Detect which cell encompasses the target text, then output its [X, Y] center coordinate. 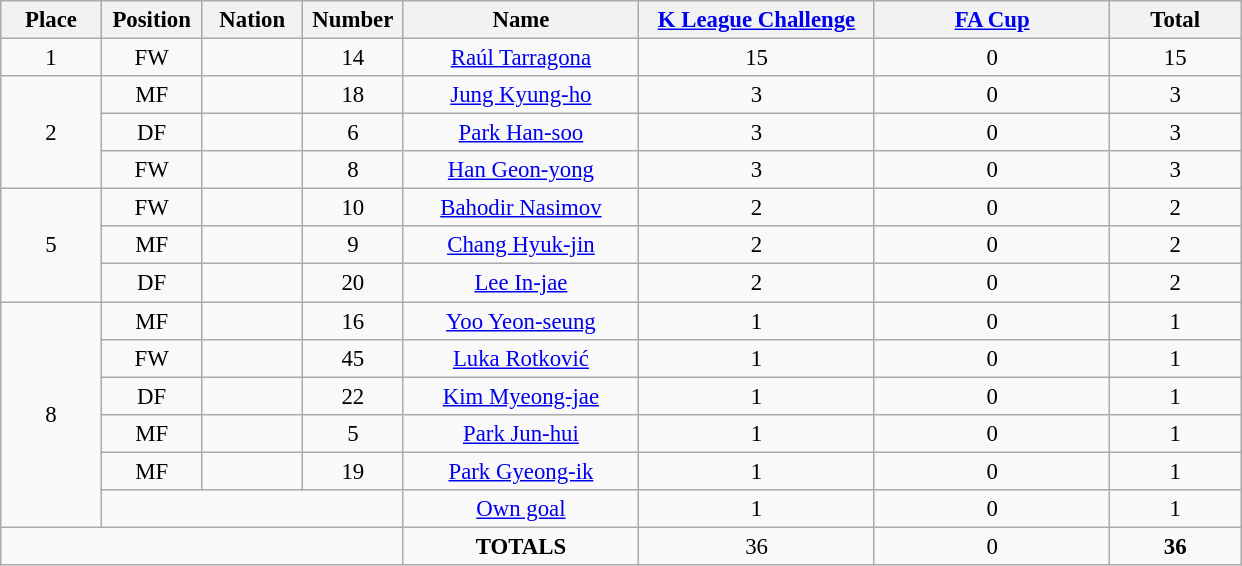
20 [354, 283]
18 [354, 95]
Han Geon-yong [521, 170]
14 [354, 58]
TOTALS [521, 546]
Raúl Tarragona [521, 58]
Park Jun-hui [521, 433]
Kim Myeong-jae [521, 396]
Chang Hyuk-jin [521, 245]
16 [354, 321]
19 [354, 471]
Name [521, 20]
Total [1176, 20]
10 [354, 208]
Park Han-soo [521, 133]
Position [152, 20]
Luka Rotković [521, 358]
K League Challenge [757, 20]
Lee In-jae [521, 283]
Park Gyeong-ik [521, 471]
Place [52, 20]
Yoo Yeon-seung [521, 321]
Own goal [521, 509]
45 [354, 358]
22 [354, 396]
Bahodir Nasimov [521, 208]
9 [354, 245]
Nation [252, 20]
Number [354, 20]
Jung Kyung-ho [521, 95]
6 [354, 133]
FA Cup [992, 20]
